Return [X, Y] of the center of cell containing provided text 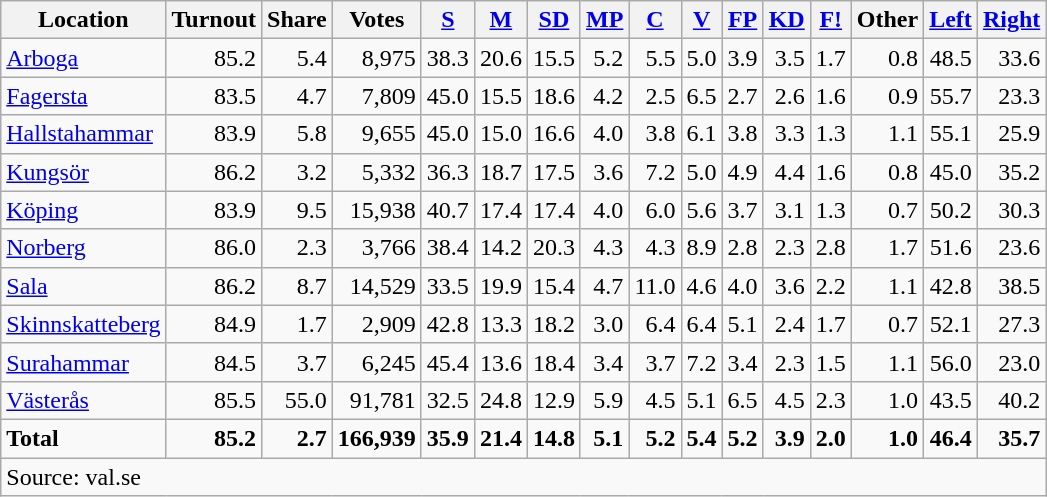
14,529 [376, 286]
23.0 [1011, 362]
55.1 [951, 134]
M [500, 20]
SD [554, 20]
19.9 [500, 286]
33.5 [448, 286]
14.2 [500, 248]
MP [604, 20]
5.6 [702, 210]
43.5 [951, 400]
52.1 [951, 324]
4.2 [604, 96]
2.0 [830, 438]
50.2 [951, 210]
6,245 [376, 362]
Kungsör [84, 172]
84.9 [214, 324]
7,809 [376, 96]
36.3 [448, 172]
3.5 [786, 58]
51.6 [951, 248]
35.9 [448, 438]
4.6 [702, 286]
23.6 [1011, 248]
38.3 [448, 58]
55.0 [298, 400]
23.3 [1011, 96]
V [702, 20]
9,655 [376, 134]
2.4 [786, 324]
48.5 [951, 58]
40.7 [448, 210]
46.4 [951, 438]
F! [830, 20]
18.7 [500, 172]
Total [84, 438]
5.8 [298, 134]
83.5 [214, 96]
56.0 [951, 362]
C [655, 20]
84.5 [214, 362]
32.5 [448, 400]
15.4 [554, 286]
Surahammar [84, 362]
2.2 [830, 286]
Skinnskatteberg [84, 324]
18.6 [554, 96]
14.8 [554, 438]
38.5 [1011, 286]
Location [84, 20]
5.5 [655, 58]
8,975 [376, 58]
6.0 [655, 210]
Left [951, 20]
27.3 [1011, 324]
3.2 [298, 172]
Right [1011, 20]
15,938 [376, 210]
33.6 [1011, 58]
3.3 [786, 134]
18.2 [554, 324]
Sala [84, 286]
8.7 [298, 286]
Other [887, 20]
Västerås [84, 400]
15.0 [500, 134]
0.9 [887, 96]
Norberg [84, 248]
2,909 [376, 324]
17.5 [554, 172]
13.3 [500, 324]
KD [786, 20]
S [448, 20]
35.7 [1011, 438]
20.3 [554, 248]
Share [298, 20]
8.9 [702, 248]
Source: val.se [524, 477]
Köping [84, 210]
3.1 [786, 210]
9.5 [298, 210]
55.7 [951, 96]
12.9 [554, 400]
24.8 [500, 400]
13.6 [500, 362]
85.5 [214, 400]
35.2 [1011, 172]
5,332 [376, 172]
5.9 [604, 400]
20.6 [500, 58]
30.3 [1011, 210]
Fagersta [84, 96]
16.6 [554, 134]
4.9 [742, 172]
86.0 [214, 248]
1.5 [830, 362]
21.4 [500, 438]
2.5 [655, 96]
38.4 [448, 248]
3.0 [604, 324]
Turnout [214, 20]
Hallstahammar [84, 134]
45.4 [448, 362]
18.4 [554, 362]
91,781 [376, 400]
3,766 [376, 248]
40.2 [1011, 400]
Arboga [84, 58]
25.9 [1011, 134]
11.0 [655, 286]
FP [742, 20]
6.1 [702, 134]
2.6 [786, 96]
166,939 [376, 438]
4.4 [786, 172]
Votes [376, 20]
